From the cell containing the given text, extract its center point as (x, y) coordinate. 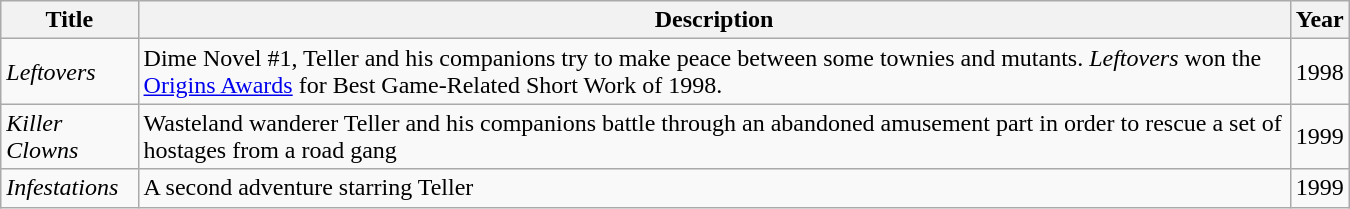
Leftovers (70, 72)
Description (714, 20)
Wasteland wanderer Teller and his companions battle through an abandoned amusement part in order to rescue a set of hostages from a road gang (714, 136)
Year (1320, 20)
A second adventure starring Teller (714, 188)
Infestations (70, 188)
Killer Clowns (70, 136)
Title (70, 20)
1998 (1320, 72)
